Output the (X, Y) coordinate of the center of the cell containing the given text.  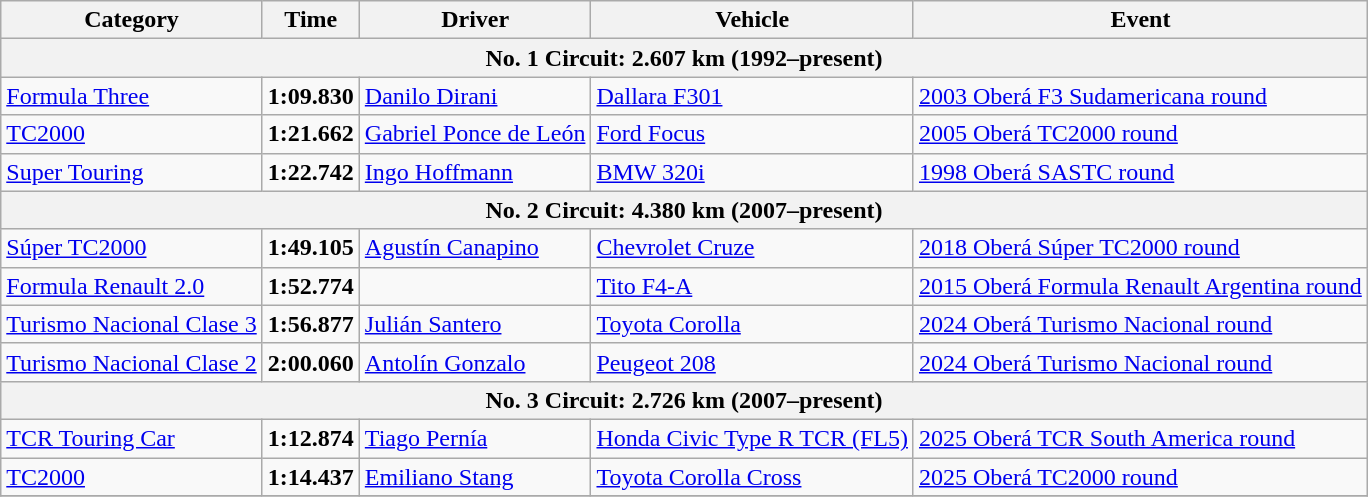
1998 Oberá SASTC round (1140, 172)
Event (1140, 20)
Vehicle (752, 20)
2025 Oberá TCR South America round (1140, 438)
2015 Oberá Formula Renault Argentina round (1140, 286)
Category (132, 20)
Dallara F301 (752, 96)
Julián Santero (475, 324)
No. 1 Circuit: 2.607 km (1992–present) (684, 58)
Peugeot 208 (752, 362)
Formula Three (132, 96)
Tito F4-A (752, 286)
1:52.774 (310, 286)
Super Touring (132, 172)
Gabriel Ponce de León (475, 134)
Ford Focus (752, 134)
Formula Renault 2.0 (132, 286)
1:21.662 (310, 134)
Toyota Corolla (752, 324)
2018 Oberá Súper TC2000 round (1140, 248)
Time (310, 20)
Agustín Canapino (475, 248)
Emiliano Stang (475, 477)
2:00.060 (310, 362)
Honda Civic Type R TCR (FL5) (752, 438)
Turismo Nacional Clase 3 (132, 324)
1:12.874 (310, 438)
Antolín Gonzalo (475, 362)
2025 Oberá TC2000 round (1140, 477)
Toyota Corolla Cross (752, 477)
1:49.105 (310, 248)
Tiago Pernía (475, 438)
1:14.437 (310, 477)
BMW 320i (752, 172)
2005 Oberá TC2000 round (1140, 134)
Chevrolet Cruze (752, 248)
Súper TC2000 (132, 248)
Ingo Hoffmann (475, 172)
No. 3 Circuit: 2.726 km (2007–present) (684, 400)
Turismo Nacional Clase 2 (132, 362)
Driver (475, 20)
No. 2 Circuit: 4.380 km (2007–present) (684, 210)
1:56.877 (310, 324)
2003 Oberá F3 Sudamericana round (1140, 96)
TCR Touring Car (132, 438)
1:09.830 (310, 96)
1:22.742 (310, 172)
Danilo Dirani (475, 96)
